Output the (X, Y) coordinate of the center of the cell containing the given text.  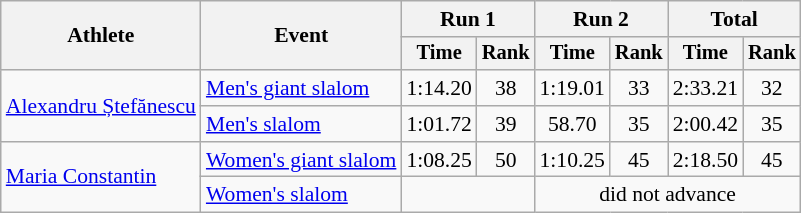
Run 2 (600, 19)
Total (734, 19)
1:14.20 (438, 88)
1:08.25 (438, 160)
Women's slalom (302, 195)
Maria Constantin (101, 178)
Men's giant slalom (302, 88)
Men's slalom (302, 124)
2:33.21 (706, 88)
58.70 (572, 124)
2:18.50 (706, 160)
32 (772, 88)
2:00.42 (706, 124)
Women's giant slalom (302, 160)
33 (639, 88)
38 (506, 88)
Run 1 (468, 19)
1:01.72 (438, 124)
39 (506, 124)
1:10.25 (572, 160)
1:19.01 (572, 88)
Athlete (101, 36)
50 (506, 160)
Event (302, 36)
Alexandru Ștefănescu (101, 106)
did not advance (667, 195)
